Capture the cell that displays the provided text and extract its (x, y) central coordinate. 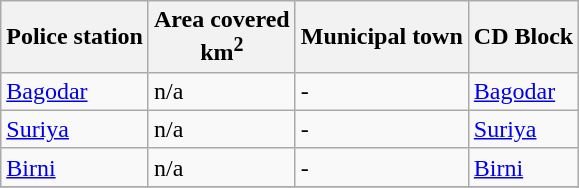
CD Block (523, 37)
Police station (75, 37)
Municipal town (382, 37)
Area coveredkm2 (222, 37)
